Pinpoint the cell where the given text exists, returning its [X, Y] midpoint coordinate. 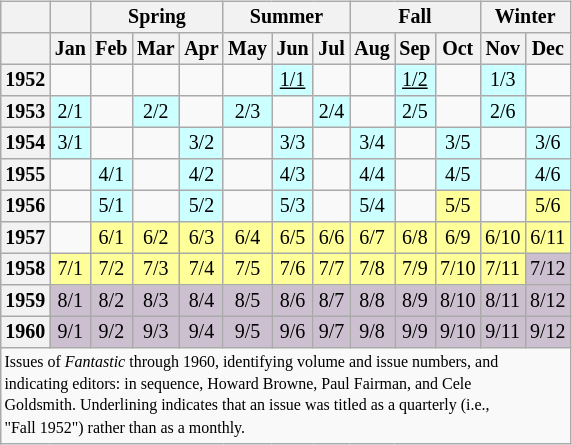
7/12 [548, 268]
9/3 [156, 332]
Jun [293, 48]
Summer [286, 18]
5/5 [458, 206]
Winter [525, 18]
Fall [416, 18]
9/8 [372, 332]
Feb [112, 48]
Dec [548, 48]
7/10 [458, 268]
2/1 [70, 112]
1955 [24, 174]
1/1 [293, 80]
May [247, 48]
6/8 [416, 238]
4/3 [293, 174]
9/5 [247, 332]
4/1 [112, 174]
Spring [158, 18]
3/2 [201, 144]
2/2 [156, 112]
Apr [201, 48]
8/12 [548, 300]
1954 [24, 144]
8/7 [331, 300]
2/3 [247, 112]
5/3 [293, 206]
6/9 [458, 238]
Nov [502, 48]
8/11 [502, 300]
1958 [24, 268]
5/4 [372, 206]
6/2 [156, 238]
7/7 [331, 268]
7/4 [201, 268]
5/2 [201, 206]
4/5 [458, 174]
8/10 [458, 300]
3/3 [293, 144]
7/5 [247, 268]
9/9 [416, 332]
2/6 [502, 112]
6/3 [201, 238]
3/6 [548, 144]
6/5 [293, 238]
8/1 [70, 300]
2/5 [416, 112]
9/6 [293, 332]
1960 [24, 332]
8/9 [416, 300]
7/6 [293, 268]
9/1 [70, 332]
1/2 [416, 80]
8/3 [156, 300]
3/5 [458, 144]
8/4 [201, 300]
1956 [24, 206]
5/6 [548, 206]
4/4 [372, 174]
9/11 [502, 332]
1959 [24, 300]
1952 [24, 80]
1/3 [502, 80]
7/2 [112, 268]
9/2 [112, 332]
2/4 [331, 112]
4/2 [201, 174]
6/11 [548, 238]
5/1 [112, 206]
3/4 [372, 144]
3/1 [70, 144]
9/7 [331, 332]
6/10 [502, 238]
9/12 [548, 332]
Jul [331, 48]
8/5 [247, 300]
Sep [416, 48]
Aug [372, 48]
7/1 [70, 268]
4/6 [548, 174]
9/10 [458, 332]
1953 [24, 112]
1957 [24, 238]
8/8 [372, 300]
6/4 [247, 238]
6/1 [112, 238]
6/6 [331, 238]
7/9 [416, 268]
8/6 [293, 300]
8/2 [112, 300]
7/8 [372, 268]
6/7 [372, 238]
Jan [70, 48]
7/3 [156, 268]
9/4 [201, 332]
Mar [156, 48]
7/11 [502, 268]
Oct [458, 48]
